Return (X, Y) of the center of cell containing provided text 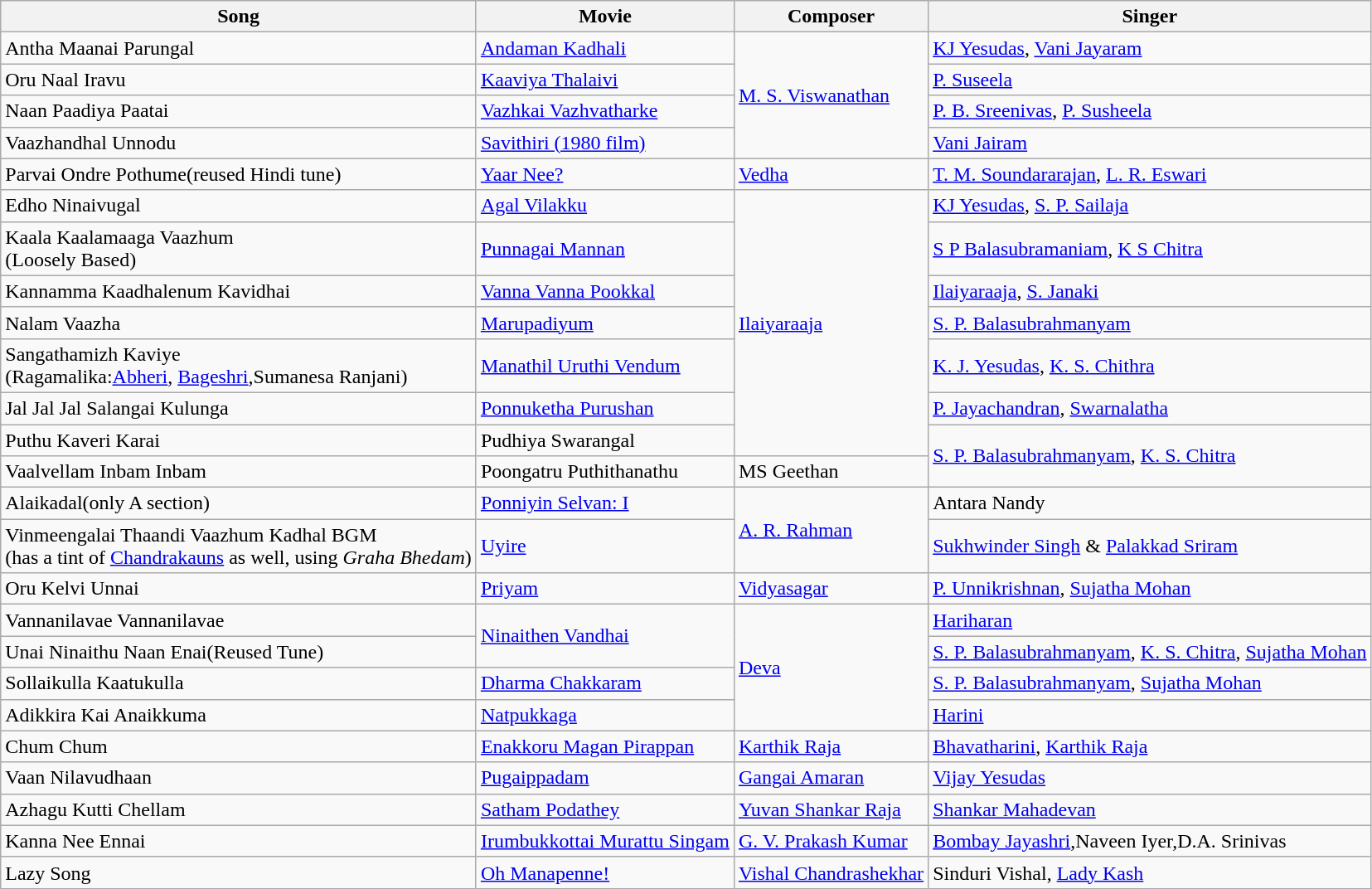
Lazy Song (239, 872)
Song (239, 17)
S. P. Balasubrahmanyam, K. S. Chitra, Sujatha Mohan (1150, 652)
Azhagu Kutti Chellam (239, 809)
Vannanilavae Vannanilavae (239, 620)
Ninaithen Vandhai (605, 636)
Vijay Yesudas (1150, 778)
Deva (831, 668)
Chum Chum (239, 746)
M. S. Viswanathan (831, 95)
A. R. Rahman (831, 531)
Vaan Nilavudhaan (239, 778)
Adikkira Kai Anaikkuma (239, 715)
P. Suseela (1150, 80)
Pugaippadam (605, 778)
Satham Podathey (605, 809)
Irumbukkottai Murattu Singam (605, 841)
Puthu Kaveri Karai (239, 440)
Agal Vilakku (605, 206)
Enakkoru Magan Pirappan (605, 746)
Alaikadal(only A section) (239, 503)
Andaman Kadhali (605, 48)
Vanna Vanna Pookkal (605, 291)
Punnagai Mannan (605, 249)
Vinmeengalai Thaandi Vaazhum Kadhal BGM(has a tint of Chandrakauns as well, using Graha Bhedam) (239, 546)
Kannamma Kaadhalenum Kavidhai (239, 291)
Naan Paadiya Paatai (239, 111)
Poongatru Puthithanathu (605, 472)
Natpukkaga (605, 715)
Composer (831, 17)
KJ Yesudas, S. P. Sailaja (1150, 206)
KJ Yesudas, Vani Jayaram (1150, 48)
Kanna Nee Ennai (239, 841)
Singer (1150, 17)
Vedha (831, 174)
S. P. Balasubrahmanyam (1150, 323)
Pudhiya Swarangal (605, 440)
P. Unnikrishnan, Sujatha Mohan (1150, 589)
Vaalvellam Inbam Inbam (239, 472)
Antha Maanai Parungal (239, 48)
Ilaiyaraaja (831, 323)
Kaaviya Thalaivi (605, 80)
Sollaikulla Kaatukulla (239, 683)
T. M. Soundararajan, L. R. Eswari (1150, 174)
Ponnuketha Purushan (605, 408)
Antara Nandy (1150, 503)
Yaar Nee? (605, 174)
Sangathamizh Kaviye(Ragamalika:Abheri, Bageshri,Sumanesa Ranjani) (239, 365)
Vishal Chandrashekhar (831, 872)
S. P. Balasubrahmanyam, K. S. Chitra (1150, 456)
Bhavatharini, Karthik Raja (1150, 746)
Edho Ninaivugal (239, 206)
MS Geethan (831, 472)
Movie (605, 17)
Gangai Amaran (831, 778)
Karthik Raja (831, 746)
Dharma Chakkaram (605, 683)
P. B. Sreenivas, P. Susheela (1150, 111)
Bombay Jayashri,Naveen Iyer,D.A. Srinivas (1150, 841)
Parvai Ondre Pothume(reused Hindi tune) (239, 174)
Vani Jairam (1150, 143)
Ilaiyaraaja, S. Janaki (1150, 291)
Oh Manapenne! (605, 872)
Unai Ninaithu Naan Enai(Reused Tune) (239, 652)
S. P. Balasubrahmanyam, Sujatha Mohan (1150, 683)
Oru Kelvi Unnai (239, 589)
Kaala Kaalamaaga Vaazhum(Loosely Based) (239, 249)
Sinduri Vishal, Lady Kash (1150, 872)
S P Balasubramaniam, K S Chitra (1150, 249)
Vidyasagar (831, 589)
Jal Jal Jal Salangai Kulunga (239, 408)
Uyire (605, 546)
Marupadiyum (605, 323)
Nalam Vaazha (239, 323)
Savithiri (1980 film) (605, 143)
Shankar Mahadevan (1150, 809)
Hariharan (1150, 620)
Vaazhandhal Unnodu (239, 143)
Harini (1150, 715)
Manathil Uruthi Vendum (605, 365)
Yuvan Shankar Raja (831, 809)
Sukhwinder Singh & Palakkad Sriram (1150, 546)
Oru Naal Iravu (239, 80)
K. J. Yesudas, K. S. Chithra (1150, 365)
P. Jayachandran, Swarnalatha (1150, 408)
G. V. Prakash Kumar (831, 841)
Priyam (605, 589)
Vazhkai Vazhvatharke (605, 111)
Ponniyin Selvan: I (605, 503)
